Return the [X, Y] coordinate for the center point of the cell that contains the specified text.  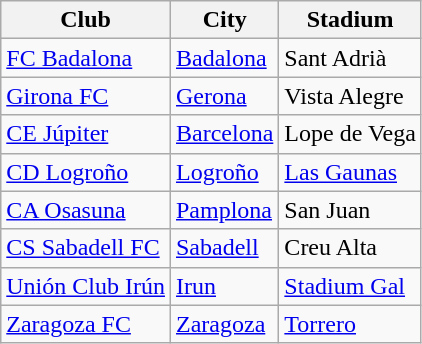
Stadium Gal [350, 286]
Zaragoza FC [86, 324]
Badalona [224, 58]
Vista Alegre [350, 96]
Sant Adrià [350, 58]
CE Júpiter [86, 134]
Irun [224, 286]
FC Badalona [86, 58]
Unión Club Irún [86, 286]
CS Sabadell FC [86, 248]
City [224, 20]
Club [86, 20]
San Juan [350, 210]
Pamplona [224, 210]
Lope de Vega [350, 134]
Stadium [350, 20]
Creu Alta [350, 248]
CA Osasuna [86, 210]
Torrero [350, 324]
Gerona [224, 96]
Logroño [224, 172]
Sabadell [224, 248]
Barcelona [224, 134]
Las Gaunas [350, 172]
Girona FC [86, 96]
Zaragoza [224, 324]
CD Logroño [86, 172]
